Output the (X, Y) coordinate of the center of the cell containing the given text.  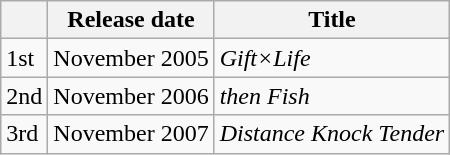
1st (24, 58)
Title (332, 20)
then Fish (332, 96)
November 2006 (131, 96)
Gift×Life (332, 58)
November 2005 (131, 58)
November 2007 (131, 134)
Distance Knock Tender (332, 134)
Release date (131, 20)
2nd (24, 96)
3rd (24, 134)
